From the cell containing the given text, extract its center point as (X, Y) coordinate. 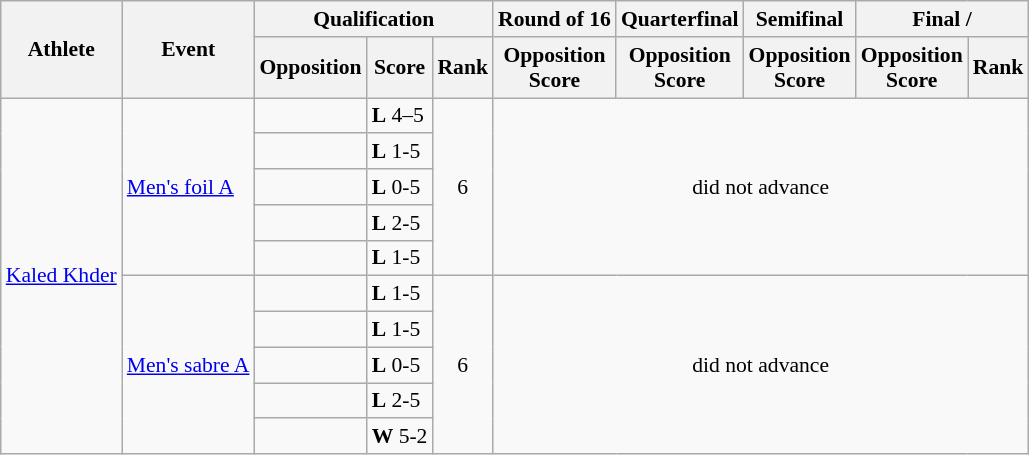
Men's foil A (188, 187)
Final / (942, 19)
Athlete (62, 50)
Semifinal (800, 19)
L 4–5 (400, 116)
Qualification (374, 19)
Opposition (310, 68)
W 5-2 (400, 437)
Score (400, 68)
Quarterfinal (680, 19)
Event (188, 50)
Kaled Khder (62, 276)
Round of 16 (554, 19)
Men's sabre A (188, 365)
